Find where the given text appears and provide that cell's center as (x, y) coordinate. 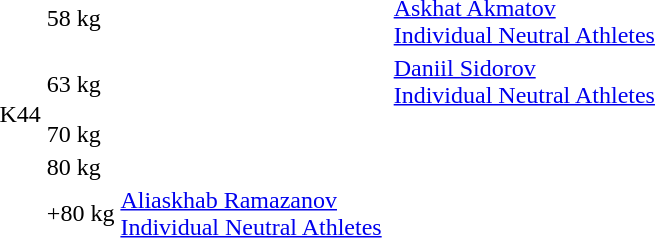
80 kg (80, 167)
63 kg (80, 84)
70 kg (80, 134)
